Find where the given text appears and provide that cell's center as [X, Y] coordinate. 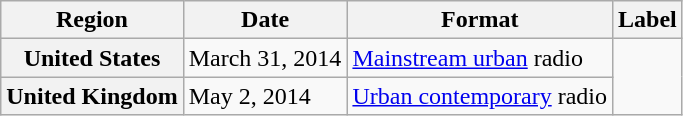
May 2, 2014 [265, 96]
Region [92, 20]
United Kingdom [92, 96]
Mainstream urban radio [480, 58]
March 31, 2014 [265, 58]
Format [480, 20]
Date [265, 20]
United States [92, 58]
Label [648, 20]
Urban contemporary radio [480, 96]
